Scan for the cell matching the given text and deliver its (X, Y) coordinate at center. 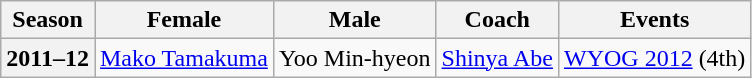
Season (48, 20)
Male (354, 20)
Coach (497, 20)
Mako Tamakuma (184, 58)
2011–12 (48, 58)
Female (184, 20)
Yoo Min-hyeon (354, 58)
WYOG 2012 (4th) (654, 58)
Shinya Abe (497, 58)
Events (654, 20)
